Find where the given text appears and provide that cell's center as [x, y] coordinate. 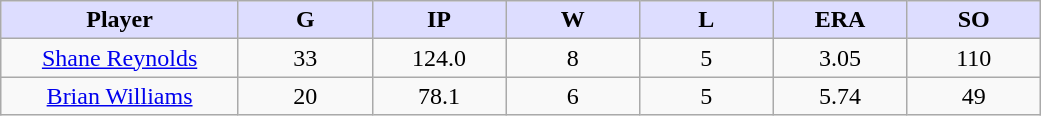
8 [573, 58]
SO [974, 20]
33 [305, 58]
Shane Reynolds [120, 58]
6 [573, 96]
5.74 [840, 96]
78.1 [439, 96]
124.0 [439, 58]
Player [120, 20]
20 [305, 96]
ERA [840, 20]
W [573, 20]
L [706, 20]
110 [974, 58]
3.05 [840, 58]
49 [974, 96]
IP [439, 20]
G [305, 20]
Brian Williams [120, 96]
